Locate the cell with the specified text and output its [X, Y] center coordinate. 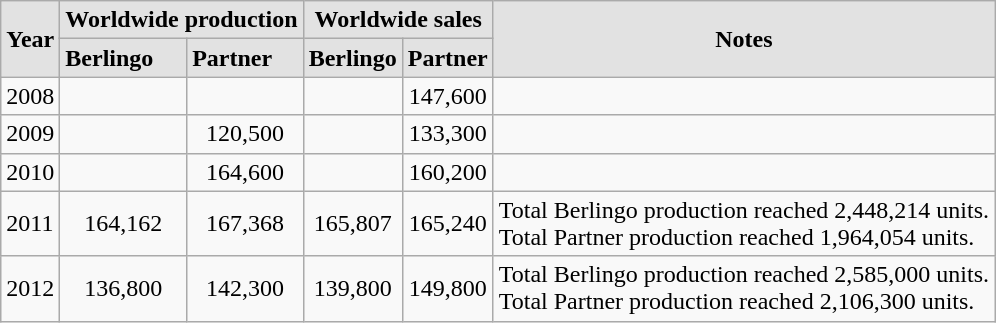
149,800 [448, 288]
164,600 [246, 172]
133,300 [448, 134]
139,800 [352, 288]
164,162 [124, 224]
Total Berlingo production reached 2,448,214 units.Total Partner production reached 1,964,054 units. [744, 224]
Year [30, 39]
Total Berlingo production reached 2,585,000 units.Total Partner production reached 2,106,300 units. [744, 288]
Notes [744, 39]
2012 [30, 288]
2011 [30, 224]
167,368 [246, 224]
2008 [30, 96]
142,300 [246, 288]
165,240 [448, 224]
165,807 [352, 224]
160,200 [448, 172]
2010 [30, 172]
136,800 [124, 288]
2009 [30, 134]
Worldwide sales [398, 20]
147,600 [448, 96]
Worldwide production [182, 20]
120,500 [246, 134]
